Return (X, Y) of the center of cell containing provided text 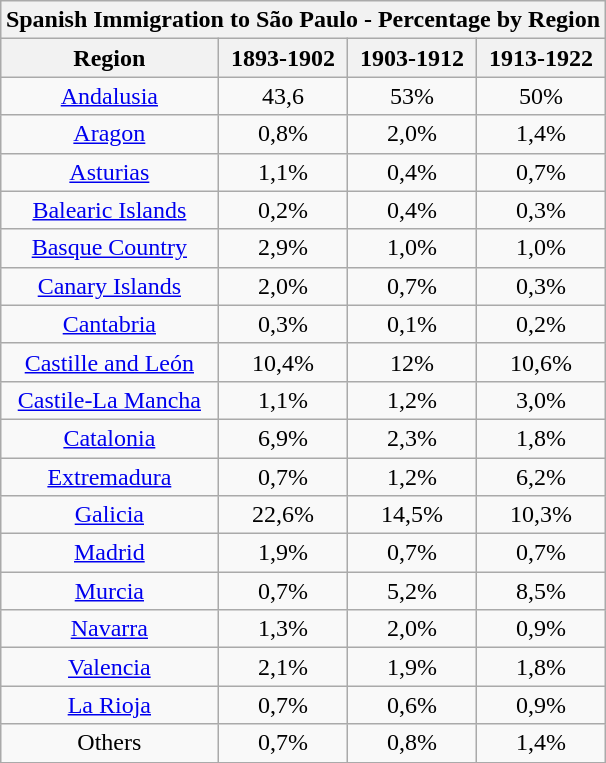
53% (412, 96)
6,2% (542, 477)
10,3% (542, 515)
43,6 (282, 96)
22,6% (282, 515)
10,4% (282, 362)
Catalonia (109, 438)
1913-1922 (542, 58)
Castile-La Mancha (109, 400)
Andalusia (109, 96)
3,0% (542, 400)
0,1% (412, 324)
2,3% (412, 438)
Asturias (109, 172)
La Rioja (109, 705)
Madrid (109, 553)
0,6% (412, 705)
6,9% (282, 438)
Canary Islands (109, 286)
12% (412, 362)
1,3% (282, 629)
Balearic Islands (109, 210)
50% (542, 96)
Castille and León (109, 362)
Basque Country (109, 248)
Cantabria (109, 324)
Galicia (109, 515)
Navarra (109, 629)
Region (109, 58)
14,5% (412, 515)
2,9% (282, 248)
Valencia (109, 667)
Murcia (109, 591)
1893-1902 (282, 58)
Spanish Immigration to São Paulo - Percentage by Region (302, 20)
1903-1912 (412, 58)
Aragon (109, 134)
8,5% (542, 591)
Others (109, 743)
5,2% (412, 591)
2,1% (282, 667)
10,6% (542, 362)
Extremadura (109, 477)
